Identify which cell holds the provided text, then report its [x, y] central coordinate. 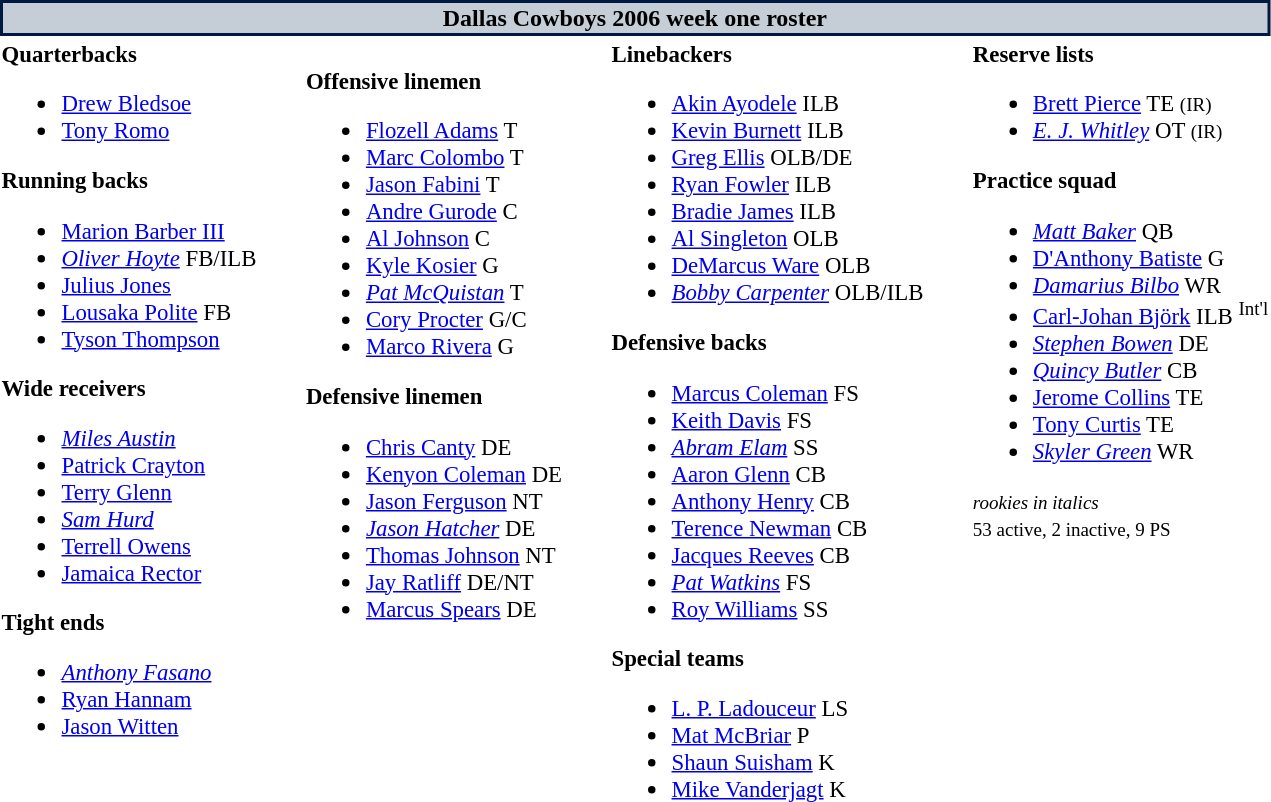
Dallas Cowboys 2006 week one roster [635, 18]
